Find where the given text appears and provide that cell's center as (x, y) coordinate. 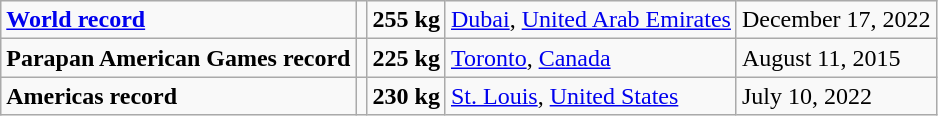
St. Louis, United States (590, 96)
Dubai, United Arab Emirates (590, 20)
August 11, 2015 (836, 58)
230 kg (406, 96)
December 17, 2022 (836, 20)
July 10, 2022 (836, 96)
255 kg (406, 20)
World record (178, 20)
225 kg (406, 58)
Americas record (178, 96)
Parapan American Games record (178, 58)
Toronto, Canada (590, 58)
